Extract the [X, Y] coordinate from the center of the cell holding the provided text.  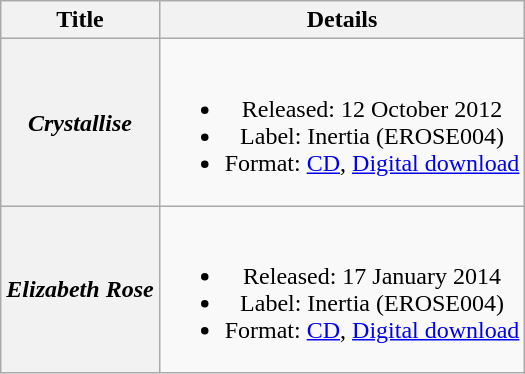
Crystallise [80, 122]
Released: 12 October 2012Label: Inertia (EROSE004)Format: CD, Digital download [342, 122]
Details [342, 20]
Title [80, 20]
Released: 17 January 2014Label: Inertia (EROSE004)Format: CD, Digital download [342, 290]
Elizabeth Rose [80, 290]
